Extract the [X, Y] coordinate from the center of the cell holding the provided text.  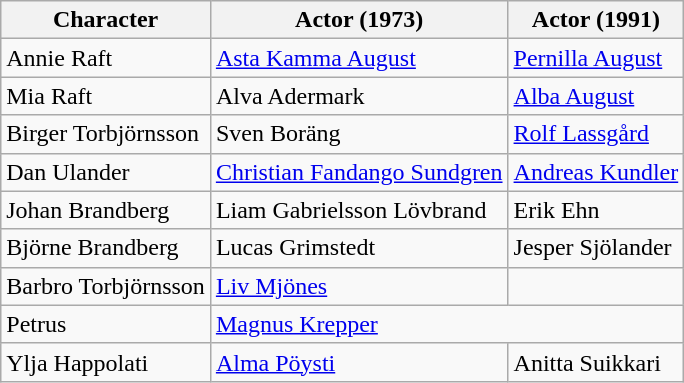
Petrus [106, 324]
Alva Adermark [359, 96]
Annie Raft [106, 58]
Erik Ehn [596, 210]
Ylja Happolati [106, 362]
Actor (1991) [596, 20]
Character [106, 20]
Anitta Suikkari [596, 362]
Barbro Torbjörnsson [106, 286]
Liam Gabrielsson Lövbrand [359, 210]
Alba August [596, 96]
Asta Kamma August [359, 58]
Magnus Krepper [446, 324]
Liv Mjönes [359, 286]
Dan Ulander [106, 172]
Jesper Sjölander [596, 248]
Johan Brandberg [106, 210]
Björne Brandberg [106, 248]
Christian Fandango Sundgren [359, 172]
Lucas Grimstedt [359, 248]
Rolf Lassgård [596, 134]
Alma Pöysti [359, 362]
Birger Torbjörnsson [106, 134]
Andreas Kundler [596, 172]
Actor (1973) [359, 20]
Pernilla August [596, 58]
Sven Boräng [359, 134]
Mia Raft [106, 96]
